Determine the [x, y] coordinate at the center of the cell enclosing the given text.  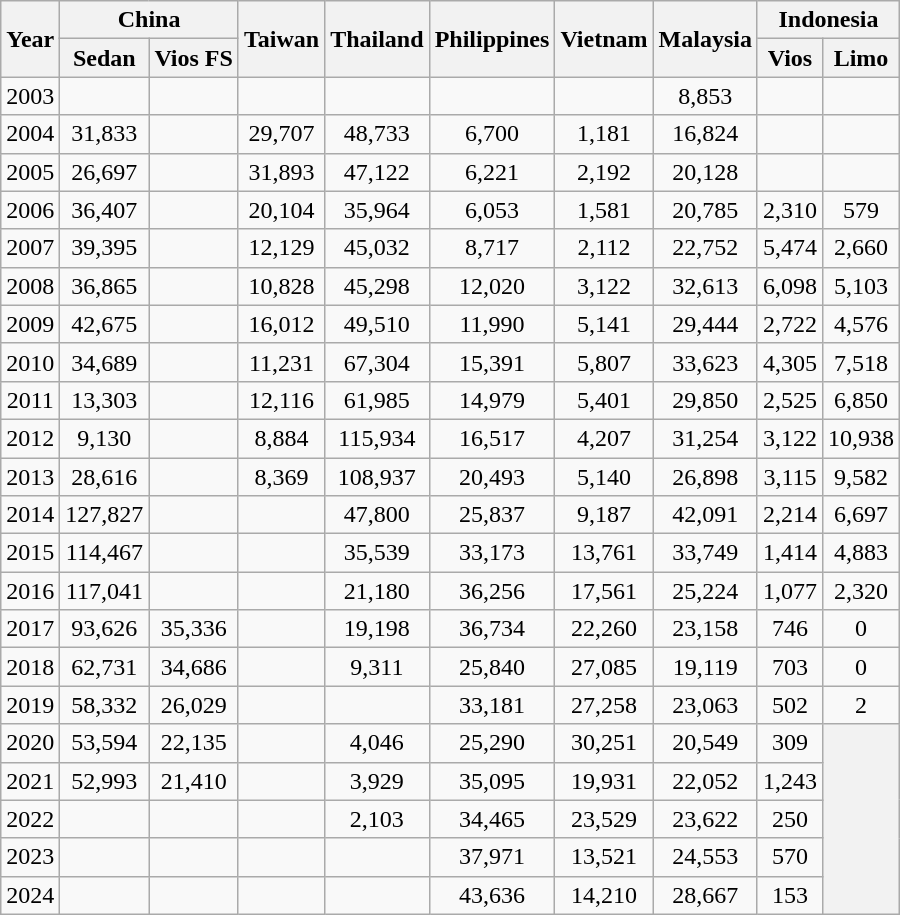
6,850 [860, 400]
117,041 [104, 591]
5,474 [790, 248]
5,140 [604, 477]
47,122 [377, 172]
31,893 [281, 172]
3,929 [377, 781]
2005 [30, 172]
2,192 [604, 172]
Philippines [492, 39]
48,733 [377, 134]
Taiwan [281, 39]
29,707 [281, 134]
25,290 [492, 743]
22,135 [194, 743]
114,467 [104, 553]
28,616 [104, 477]
6,098 [790, 286]
26,898 [705, 477]
2,525 [790, 400]
Thailand [377, 39]
31,254 [705, 438]
23,063 [705, 705]
58,332 [104, 705]
2,320 [860, 591]
45,298 [377, 286]
29,444 [705, 324]
11,231 [281, 362]
6,700 [492, 134]
Indonesia [828, 20]
579 [860, 210]
16,517 [492, 438]
Limo [860, 58]
1,243 [790, 781]
2023 [30, 857]
17,561 [604, 591]
153 [790, 895]
35,095 [492, 781]
14,210 [604, 895]
6,053 [492, 210]
1,181 [604, 134]
108,937 [377, 477]
1,414 [790, 553]
25,224 [705, 591]
25,837 [492, 515]
5,401 [604, 400]
502 [790, 705]
16,012 [281, 324]
2017 [30, 629]
67,304 [377, 362]
35,964 [377, 210]
11,990 [492, 324]
34,465 [492, 819]
93,626 [104, 629]
35,539 [377, 553]
2010 [30, 362]
Vietnam [604, 39]
29,850 [705, 400]
36,407 [104, 210]
33,181 [492, 705]
45,032 [377, 248]
34,686 [194, 667]
26,697 [104, 172]
16,824 [705, 134]
42,675 [104, 324]
7,518 [860, 362]
23,529 [604, 819]
33,749 [705, 553]
115,934 [377, 438]
12,020 [492, 286]
25,840 [492, 667]
2003 [30, 96]
27,258 [604, 705]
6,221 [492, 172]
28,667 [705, 895]
8,369 [281, 477]
Year [30, 39]
2011 [30, 400]
9,130 [104, 438]
35,336 [194, 629]
36,865 [104, 286]
22,260 [604, 629]
12,116 [281, 400]
14,979 [492, 400]
8,884 [281, 438]
24,553 [705, 857]
43,636 [492, 895]
12,129 [281, 248]
10,938 [860, 438]
127,827 [104, 515]
2020 [30, 743]
20,104 [281, 210]
34,689 [104, 362]
53,594 [104, 743]
2,214 [790, 515]
2007 [30, 248]
31,833 [104, 134]
5,141 [604, 324]
2004 [30, 134]
4,207 [604, 438]
52,993 [104, 781]
250 [790, 819]
61,985 [377, 400]
20,128 [705, 172]
20,493 [492, 477]
2012 [30, 438]
2009 [30, 324]
21,180 [377, 591]
36,256 [492, 591]
2,722 [790, 324]
13,521 [604, 857]
2024 [30, 895]
2022 [30, 819]
33,173 [492, 553]
30,251 [604, 743]
1,077 [790, 591]
2015 [30, 553]
570 [790, 857]
Sedan [104, 58]
2013 [30, 477]
9,311 [377, 667]
Malaysia [705, 39]
1,581 [604, 210]
Vios [790, 58]
2014 [30, 515]
37,971 [492, 857]
6,697 [860, 515]
15,391 [492, 362]
33,623 [705, 362]
4,046 [377, 743]
39,395 [104, 248]
5,807 [604, 362]
23,622 [705, 819]
20,549 [705, 743]
4,883 [860, 553]
19,119 [705, 667]
703 [790, 667]
22,052 [705, 781]
47,800 [377, 515]
2019 [30, 705]
8,717 [492, 248]
23,158 [705, 629]
5,103 [860, 286]
746 [790, 629]
4,576 [860, 324]
China [150, 20]
49,510 [377, 324]
19,198 [377, 629]
8,853 [705, 96]
20,785 [705, 210]
22,752 [705, 248]
21,410 [194, 781]
19,931 [604, 781]
9,582 [860, 477]
42,091 [705, 515]
2018 [30, 667]
4,305 [790, 362]
2,310 [790, 210]
2 [860, 705]
Vios FS [194, 58]
32,613 [705, 286]
2008 [30, 286]
62,731 [104, 667]
2,112 [604, 248]
9,187 [604, 515]
309 [790, 743]
27,085 [604, 667]
36,734 [492, 629]
2016 [30, 591]
2,660 [860, 248]
3,115 [790, 477]
10,828 [281, 286]
13,761 [604, 553]
2,103 [377, 819]
26,029 [194, 705]
13,303 [104, 400]
2006 [30, 210]
2021 [30, 781]
